Output the [x, y] coordinate of the center of the cell containing the given text.  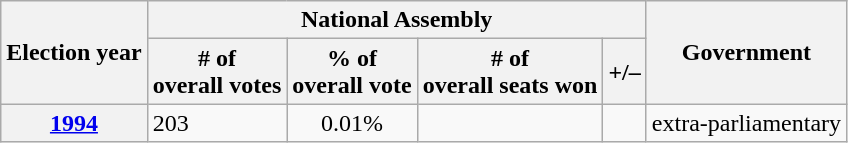
# ofoverall votes [217, 72]
extra-parliamentary [746, 123]
203 [217, 123]
National Assembly [396, 20]
Election year [74, 52]
Government [746, 52]
+/– [624, 72]
1994 [74, 123]
0.01% [352, 123]
% ofoverall vote [352, 72]
# ofoverall seats won [510, 72]
